Locate the cell with the specified text and output its (x, y) center coordinate. 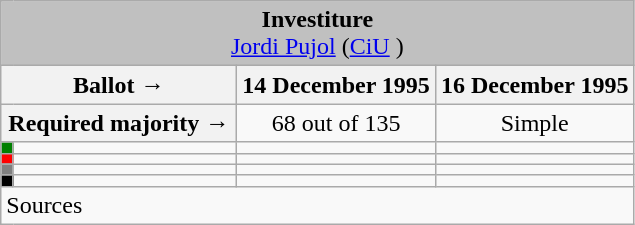
Required majority → (119, 123)
InvestitureJordi Pujol (CiU ) (318, 34)
Simple (534, 123)
68 out of 135 (336, 123)
14 December 1995 (336, 85)
Sources (318, 205)
Ballot → (119, 85)
16 December 1995 (534, 85)
